Extract the [x, y] coordinate from the center of the cell holding the provided text.  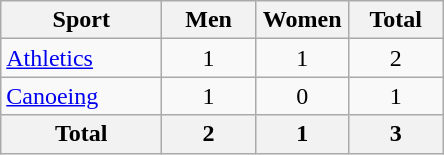
0 [302, 96]
3 [396, 134]
Men [209, 20]
Women [302, 20]
Athletics [82, 58]
Canoeing [82, 96]
Sport [82, 20]
